Output the [x, y] coordinate of the center of the cell containing the given text.  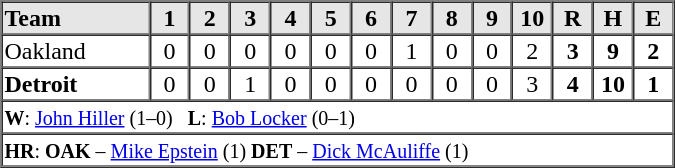
8 [452, 18]
Detroit [76, 84]
HR: OAK – Mike Epstein (1) DET – Dick McAuliffe (1) [338, 150]
R [572, 18]
Team [76, 18]
Oakland [76, 50]
7 [411, 18]
H [613, 18]
E [653, 18]
W: John Hiller (1–0) L: Bob Locker (0–1) [338, 116]
6 [371, 18]
5 [331, 18]
